Extract the (X, Y) coordinate from the center of the cell holding the provided text.  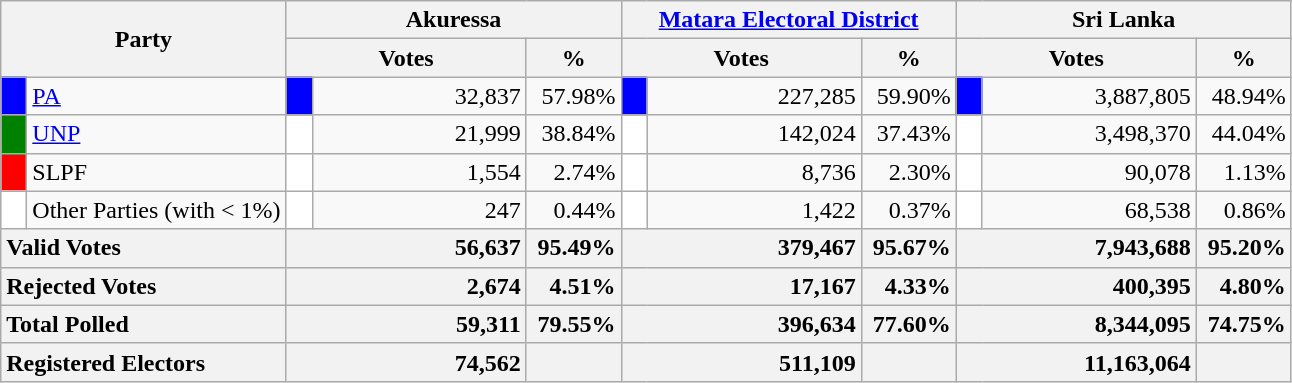
95.49% (574, 248)
59.90% (908, 96)
37.43% (908, 134)
95.67% (908, 248)
PA (156, 96)
Matara Electoral District (788, 20)
Other Parties (with < 1%) (156, 210)
SLPF (156, 172)
74,562 (406, 362)
Valid Votes (144, 248)
1,422 (754, 210)
Sri Lanka (1124, 20)
44.04% (1244, 134)
Total Polled (144, 324)
396,634 (741, 324)
74.75% (1244, 324)
3,498,370 (1089, 134)
17,167 (741, 286)
59,311 (406, 324)
1,554 (419, 172)
68,538 (1089, 210)
2,674 (406, 286)
Akuressa (454, 20)
79.55% (574, 324)
7,943,688 (1076, 248)
11,163,064 (1076, 362)
Rejected Votes (144, 286)
8,344,095 (1076, 324)
21,999 (419, 134)
379,467 (741, 248)
4.80% (1244, 286)
0.44% (574, 210)
UNP (156, 134)
227,285 (754, 96)
2.30% (908, 172)
32,837 (419, 96)
4.51% (574, 286)
247 (419, 210)
56,637 (406, 248)
8,736 (754, 172)
77.60% (908, 324)
400,395 (1076, 286)
1.13% (1244, 172)
38.84% (574, 134)
90,078 (1089, 172)
0.86% (1244, 210)
142,024 (754, 134)
Party (144, 39)
4.33% (908, 286)
511,109 (741, 362)
Registered Electors (144, 362)
48.94% (1244, 96)
2.74% (574, 172)
95.20% (1244, 248)
3,887,805 (1089, 96)
0.37% (908, 210)
57.98% (574, 96)
